From the cell containing the given text, extract its center point as [x, y] coordinate. 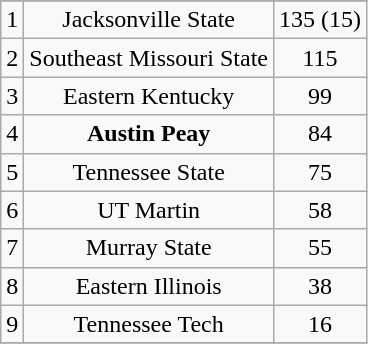
84 [320, 134]
4 [12, 134]
Murray State [149, 248]
9 [12, 324]
135 (15) [320, 20]
75 [320, 172]
UT Martin [149, 210]
Tennessee State [149, 172]
Southeast Missouri State [149, 58]
Jacksonville State [149, 20]
55 [320, 248]
Tennessee Tech [149, 324]
3 [12, 96]
2 [12, 58]
115 [320, 58]
8 [12, 286]
99 [320, 96]
5 [12, 172]
1 [12, 20]
58 [320, 210]
Austin Peay [149, 134]
7 [12, 248]
Eastern Kentucky [149, 96]
16 [320, 324]
38 [320, 286]
Eastern Illinois [149, 286]
6 [12, 210]
